For the text-containing cell, return its midpoint in (x, y) coordinate format. 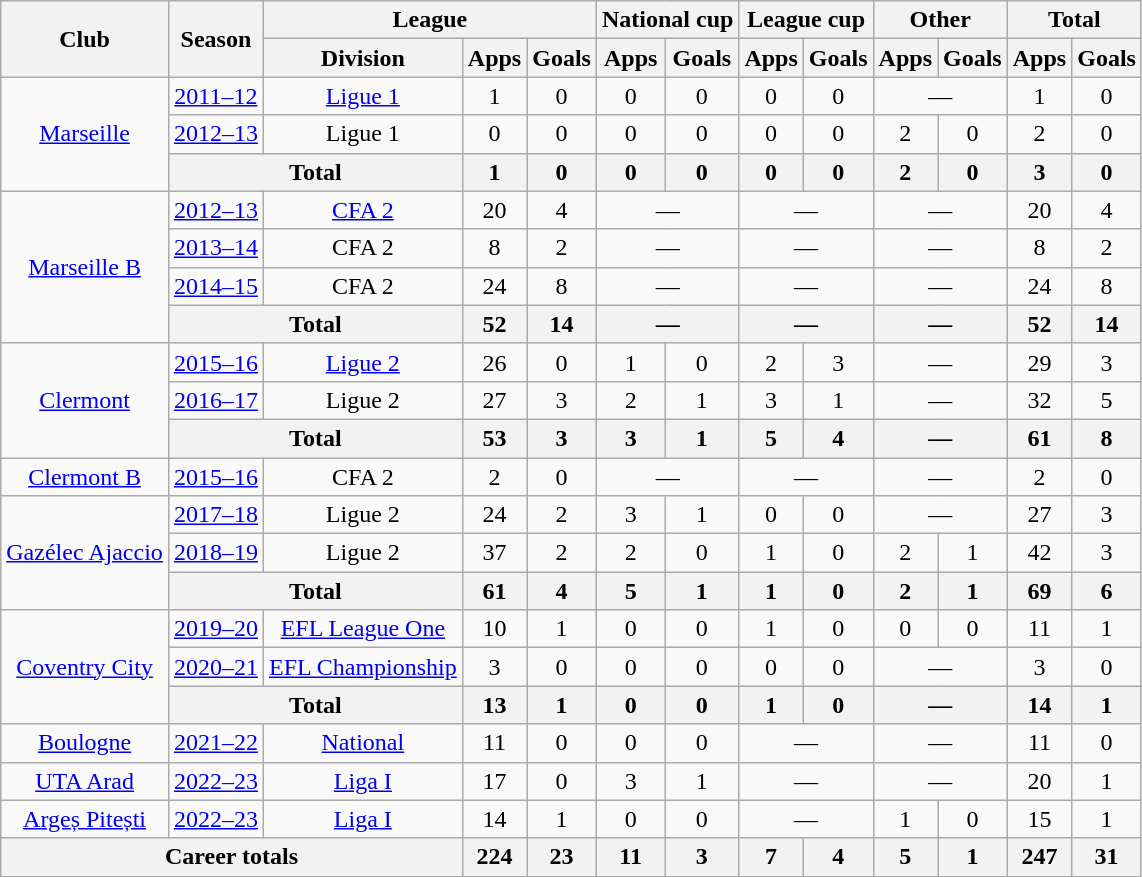
Clermont B (85, 477)
League cup (806, 20)
National cup (667, 20)
7 (771, 857)
2018–19 (216, 553)
53 (494, 438)
10 (494, 629)
Gazélec Ajaccio (85, 553)
Career totals (232, 857)
247 (1039, 857)
Marseille B (85, 267)
Boulogne (85, 743)
224 (494, 857)
6 (1107, 591)
32 (1039, 400)
2014–15 (216, 286)
2017–18 (216, 515)
Season (216, 39)
23 (562, 857)
2021–22 (216, 743)
EFL League One (362, 629)
EFL Championship (362, 667)
2019–20 (216, 629)
42 (1039, 553)
29 (1039, 362)
2016–17 (216, 400)
UTA Arad (85, 781)
2020–21 (216, 667)
26 (494, 362)
15 (1039, 819)
69 (1039, 591)
Argeș Pitești (85, 819)
37 (494, 553)
National (362, 743)
13 (494, 705)
Clermont (85, 400)
17 (494, 781)
Coventry City (85, 667)
Division (362, 58)
2011–12 (216, 96)
Other (940, 20)
Club (85, 39)
31 (1107, 857)
League (430, 20)
2013–14 (216, 248)
Marseille (85, 134)
